Detect which cell encompasses the target text, then output its [x, y] center coordinate. 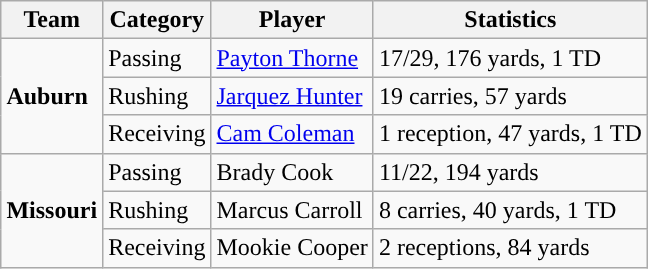
Category [157, 20]
Payton Thorne [292, 58]
Statistics [510, 20]
17/29, 176 yards, 1 TD [510, 58]
Missouri [52, 210]
11/22, 194 yards [510, 172]
Player [292, 20]
2 receptions, 84 yards [510, 248]
Auburn [52, 96]
19 carries, 57 yards [510, 96]
Cam Coleman [292, 134]
Mookie Cooper [292, 248]
1 reception, 47 yards, 1 TD [510, 134]
Brady Cook [292, 172]
Team [52, 20]
8 carries, 40 yards, 1 TD [510, 210]
Marcus Carroll [292, 210]
Jarquez Hunter [292, 96]
